Capture the cell that displays the provided text and extract its (x, y) central coordinate. 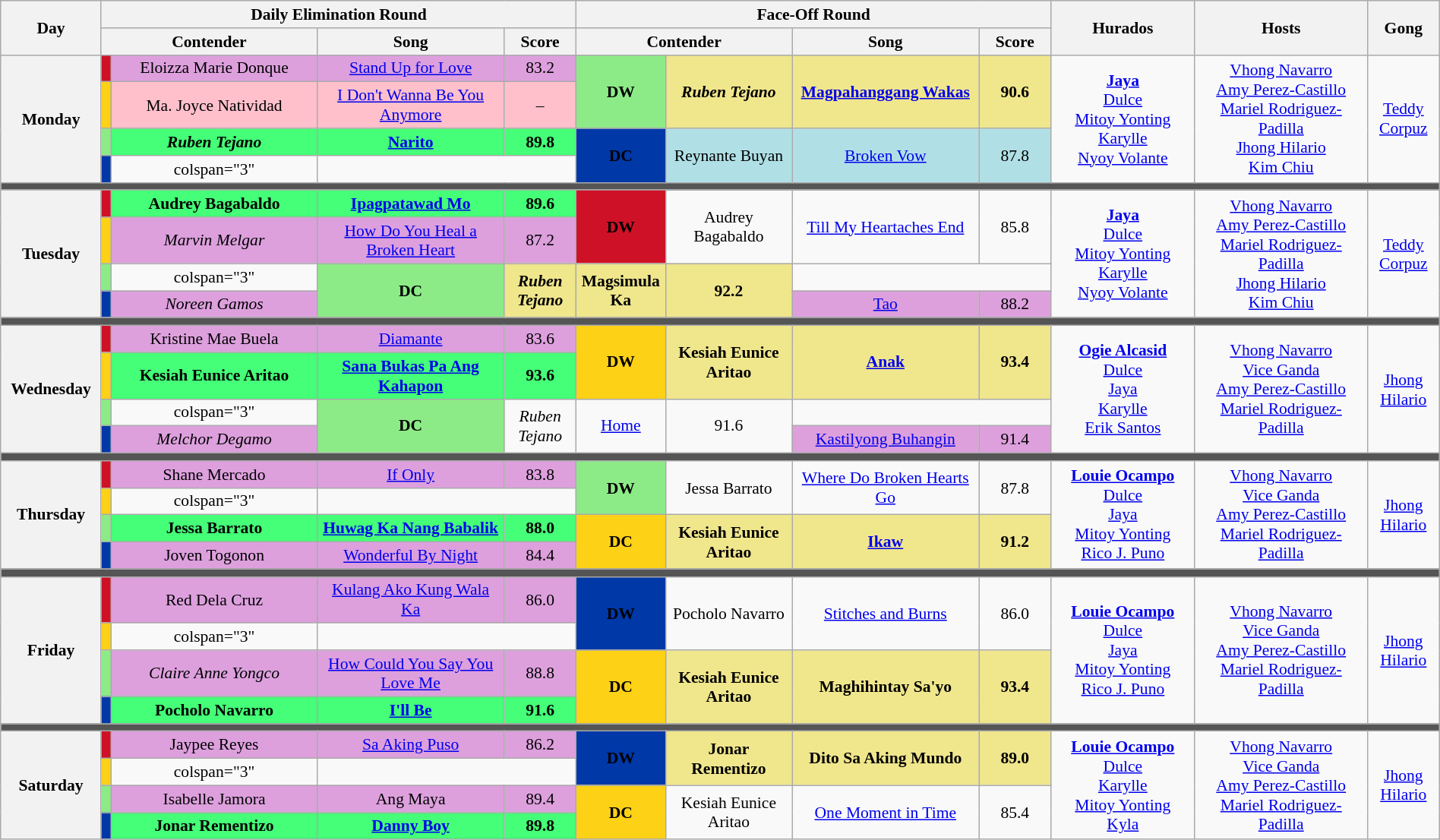
Isabelle Jamora (214, 799)
85.8 (1015, 228)
Anak (886, 363)
89.0 (1015, 758)
– (541, 105)
Magsimula Ka (621, 290)
Hurados (1123, 27)
Wonderful By Night (410, 556)
Eloizza Marie Donque (214, 68)
Joven Togonon (214, 556)
Red Dela Cruz (214, 600)
I'll Be (410, 710)
How Could You Say You Love Me (410, 673)
Daily Elimination Round (339, 14)
90.6 (1015, 91)
One Moment in Time (886, 813)
Ma. Joyce Natividad (214, 105)
Hosts (1281, 27)
91.4 (1015, 440)
88.0 (541, 529)
How Do You Heal a Broken Heart (410, 240)
If Only (410, 475)
Tuesday (52, 254)
Stand Up for Love (410, 68)
88.8 (541, 673)
86.2 (541, 745)
Kastilyong Buhangin (886, 440)
83.2 (541, 68)
Sana Bukas Pa Ang Kahapon (410, 375)
Ikaw (886, 542)
Vhong NavarroAmy Perez-CastilloMariel Rodriguez-PadillaJhong Hilario Kim Chiu (1281, 118)
Saturday (52, 785)
Dito Sa Aking Mundo (886, 758)
Louie OcampoDulceKarylleMitoy YontingKyla (1123, 785)
Kristine Mae Buela (214, 339)
Ipagpatawad Mo (410, 204)
Jaypee Reyes (214, 745)
Danny Boy (410, 826)
92.2 (728, 290)
Magpahanggang Wakas (886, 91)
Face-Off Round (813, 14)
Diamante (410, 339)
83.8 (541, 475)
Tao (886, 305)
Narito (410, 142)
85.4 (1015, 813)
88.2 (1015, 305)
Gong (1404, 27)
Maghihintay Sa'yo (886, 687)
Thursday (52, 515)
Reynante Buyan (728, 155)
Huwag Ka Nang Babalik (410, 529)
Friday (52, 650)
I Don't Wanna Be You Anymore (410, 105)
Home (621, 425)
89.6 (541, 204)
Sa Aking Puso (410, 745)
Vhong NavarroAmy Perez-CastilloMariel Rodriguez-PadillaJhong HilarioKim Chiu (1281, 254)
Noreen Gamos (214, 305)
Shane Mercado (214, 475)
84.4 (541, 556)
Broken Vow (886, 155)
93.6 (541, 375)
Marvin Melgar (214, 240)
89.4 (541, 799)
Till My Heartaches End (886, 228)
Where Do Broken Hearts Go (886, 488)
Claire Anne Yongco (214, 673)
Day (52, 27)
Stitches and Burns (886, 614)
87.2 (541, 240)
Kulang Ako Kung Wala Ka (410, 600)
83.6 (541, 339)
Ang Maya (410, 799)
91.2 (1015, 542)
Melchor Degamo (214, 440)
Wednesday (52, 390)
Ogie AlcasidDulceJayaKarylleErik Santos (1123, 390)
Monday (52, 118)
